Return [x, y] of the center of cell containing provided text 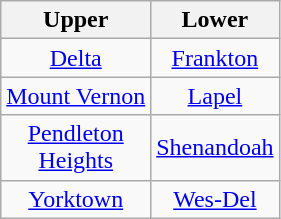
Wes-Del [215, 199]
Frankton [215, 58]
Delta [76, 58]
Yorktown [76, 199]
Lower [215, 20]
Shenandoah [215, 148]
Mount Vernon [76, 96]
Lapel [215, 96]
Upper [76, 20]
Pendleton Heights [76, 148]
